Scan for the cell matching the given text and deliver its [X, Y] coordinate at center. 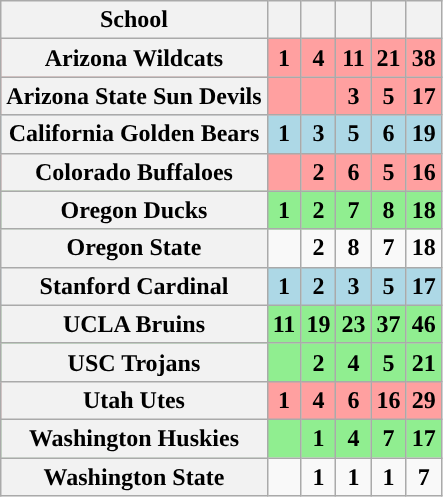
Colorado Buffaloes [134, 172]
School [134, 20]
Washington Huskies [134, 438]
California Golden Bears [134, 134]
Arizona State Sun Devils [134, 96]
Utah Utes [134, 400]
29 [424, 400]
USC Trojans [134, 362]
37 [388, 324]
Oregon Ducks [134, 210]
Stanford Cardinal [134, 286]
38 [424, 58]
Oregon State [134, 248]
46 [424, 324]
Arizona Wildcats [134, 58]
23 [354, 324]
Washington State [134, 477]
UCLA Bruins [134, 324]
